Detect which cell encompasses the target text, then output its [x, y] center coordinate. 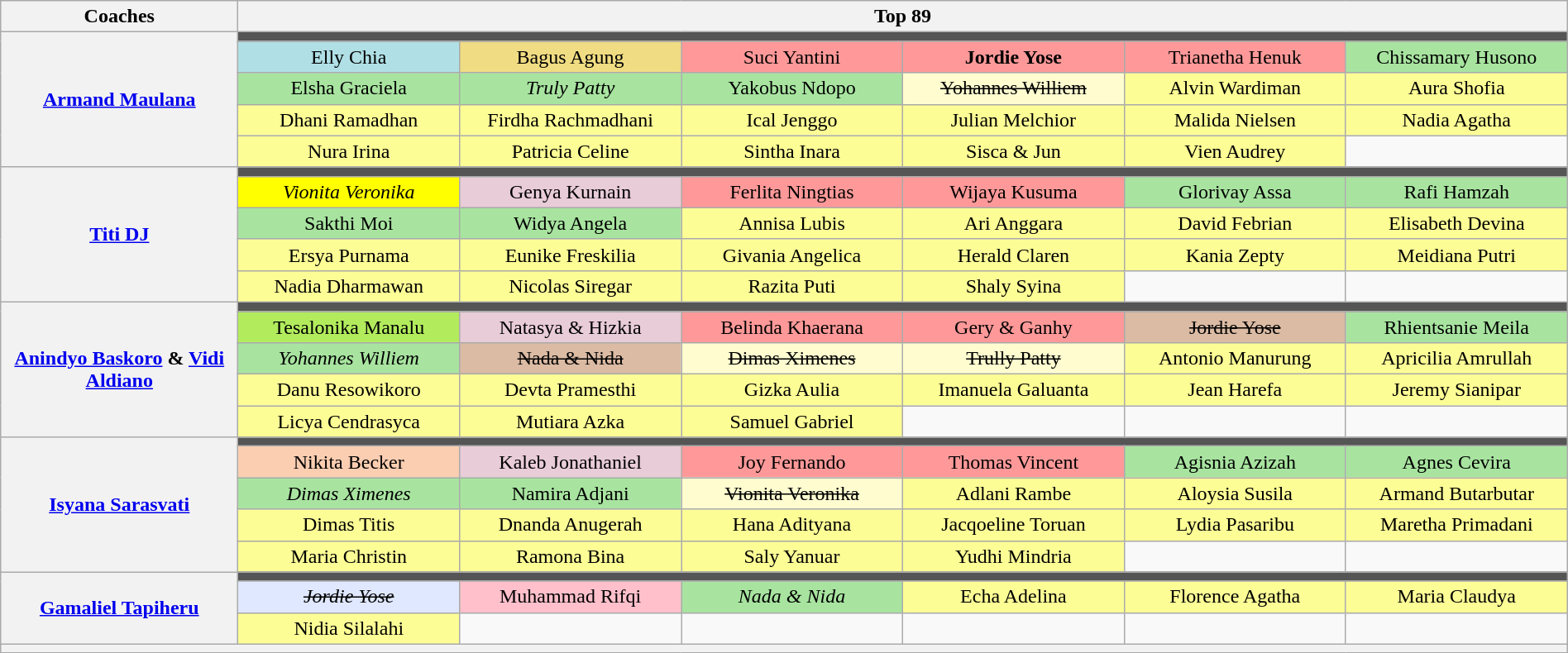
Eunike Freskilia [571, 255]
Elsha Graciela [349, 88]
Sakthi Moi [349, 223]
Nidia Silalahi [349, 628]
Ramona Bina [571, 556]
Aloysia Susila [1235, 493]
Yakobus Ndopo [792, 88]
Nadia Agatha [1456, 120]
Nadia Dharmawan [349, 286]
Gizka Aulia [792, 390]
Ical Jenggo [792, 120]
Dnanda Anugerah [571, 525]
Dhani Ramadhan [349, 120]
Devta Pramesthi [571, 390]
Genya Kurnain [571, 192]
Gamaliel Tapiheru [119, 608]
Agisnia Azizah [1235, 462]
Dimas Titis [349, 525]
Bagus Agung [571, 57]
Muhammad Rifqi [571, 597]
Malida Nielsen [1235, 120]
Razita Puti [792, 286]
Aura Shofia [1456, 88]
Wijaya Kusuma [1013, 192]
Nura Irina [349, 151]
Titi DJ [119, 235]
Licya Cendrasyca [349, 422]
Tesalonika Manalu [349, 326]
Meidiana Putri [1456, 255]
Trianetha Henuk [1235, 57]
Hana Adityana [792, 525]
Suci Yantini [792, 57]
Armand Maulana [119, 99]
Patricia Celine [571, 151]
Annisa Lubis [792, 223]
Imanuela Galuanta [1013, 390]
Sintha Inara [792, 151]
Yudhi Mindria [1013, 556]
Nicolas Siregar [571, 286]
Joy Fernando [792, 462]
Elisabeth Devina [1456, 223]
Widya Angela [571, 223]
Kania Zepty [1235, 255]
Isyana Sarasvati [119, 504]
Maretha Primadani [1456, 525]
Danu Resowikoro [349, 390]
Elly Chia [349, 57]
Adlani Rambe [1013, 493]
Mutiara Azka [571, 422]
Herald Claren [1013, 255]
Glorivay Assa [1235, 192]
Sisca & Jun [1013, 151]
Alvin Wardiman [1235, 88]
Julian Melchior [1013, 120]
Nikita Becker [349, 462]
Antonio Manurung [1235, 359]
Rafi Hamzah [1456, 192]
Rhientsanie Meila [1456, 326]
Thomas Vincent [1013, 462]
Vien Audrey [1235, 151]
Maria Christin [349, 556]
Truly Patty [571, 88]
Armand Butarbutar [1456, 493]
Jean Harefa [1235, 390]
Chissamary Husono [1456, 57]
Echa Adelina [1013, 597]
Maria Claudya [1456, 597]
Jacqoeline Toruan [1013, 525]
Kaleb Jonathaniel [571, 462]
Top 89 [903, 17]
Ersya Purnama [349, 255]
Givania Angelica [792, 255]
Lydia Pasaribu [1235, 525]
Natasya & Hizkia [571, 326]
Trully Patty [1013, 359]
Ari Anggara [1013, 223]
Agnes Cevira [1456, 462]
Anindyo Baskoro & Vidi Aldiano [119, 369]
Shaly Syina [1013, 286]
Samuel Gabriel [792, 422]
Namira Adjani [571, 493]
Belinda Khaerana [792, 326]
David Febrian [1235, 223]
Jeremy Sianipar [1456, 390]
Saly Yanuar [792, 556]
Florence Agatha [1235, 597]
Gery & Ganhy [1013, 326]
Coaches [119, 17]
Firdha Rachmadhani [571, 120]
Ferlita Ningtias [792, 192]
Apricilia Amrullah [1456, 359]
